From the cell containing the given text, extract its center point as (X, Y) coordinate. 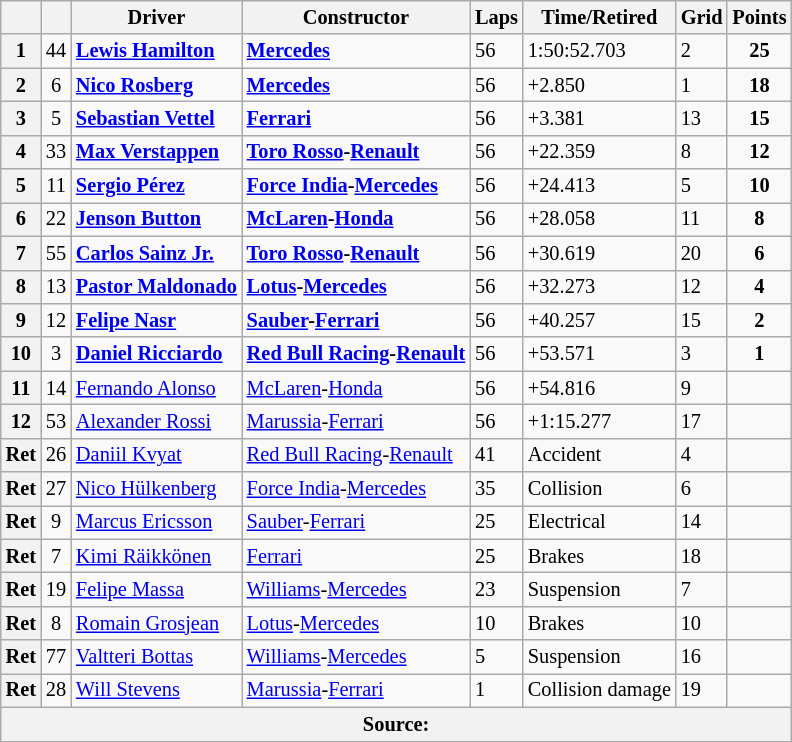
+1:15.277 (600, 421)
Marcus Ericsson (156, 522)
Source: (396, 724)
35 (496, 489)
+53.571 (600, 354)
28 (56, 690)
+32.273 (600, 287)
Will Stevens (156, 690)
41 (496, 455)
Jenson Button (156, 219)
Felipe Nasr (156, 320)
Points (759, 17)
Constructor (356, 17)
26 (56, 455)
Nico Rosberg (156, 85)
Electrical (600, 522)
Romain Grosjean (156, 623)
Collision (600, 489)
44 (56, 51)
Felipe Massa (156, 589)
Collision damage (600, 690)
Grid (702, 17)
Daniil Kvyat (156, 455)
+40.257 (600, 320)
Daniel Ricciardo (156, 354)
Time/Retired (600, 17)
Alexander Rossi (156, 421)
20 (702, 253)
27 (56, 489)
23 (496, 589)
Pastor Maldonado (156, 287)
33 (56, 152)
1:50:52.703 (600, 51)
+24.413 (600, 186)
+22.359 (600, 152)
16 (702, 657)
Max Verstappen (156, 152)
+54.816 (600, 388)
Sergio Pérez (156, 186)
53 (56, 421)
Accident (600, 455)
Driver (156, 17)
+2.850 (600, 85)
+28.058 (600, 219)
+30.619 (600, 253)
Laps (496, 17)
Fernando Alonso (156, 388)
Sebastian Vettel (156, 118)
77 (56, 657)
Lewis Hamilton (156, 51)
Carlos Sainz Jr. (156, 253)
55 (56, 253)
+3.381 (600, 118)
22 (56, 219)
Nico Hülkenberg (156, 489)
Kimi Räikkönen (156, 556)
Valtteri Bottas (156, 657)
17 (702, 421)
